For the text-containing cell, return its midpoint in (X, Y) coordinate format. 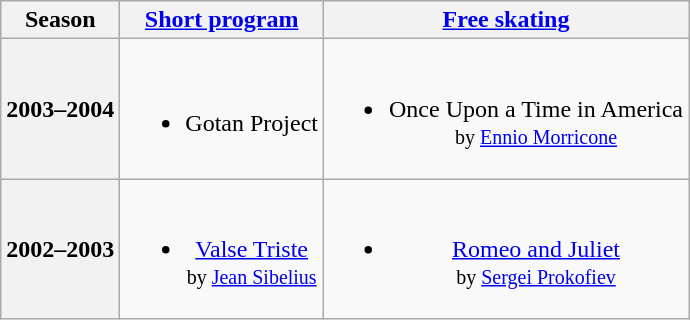
Valse Triste by Jean Sibelius (222, 249)
Short program (222, 20)
Romeo and Juliet by Sergei Prokofiev (506, 249)
Once Upon a Time in America by Ennio Morricone (506, 109)
Gotan Project (222, 109)
2002–2003 (60, 249)
Free skating (506, 20)
2003–2004 (60, 109)
Season (60, 20)
